Capture the cell that displays the provided text and extract its [X, Y] central coordinate. 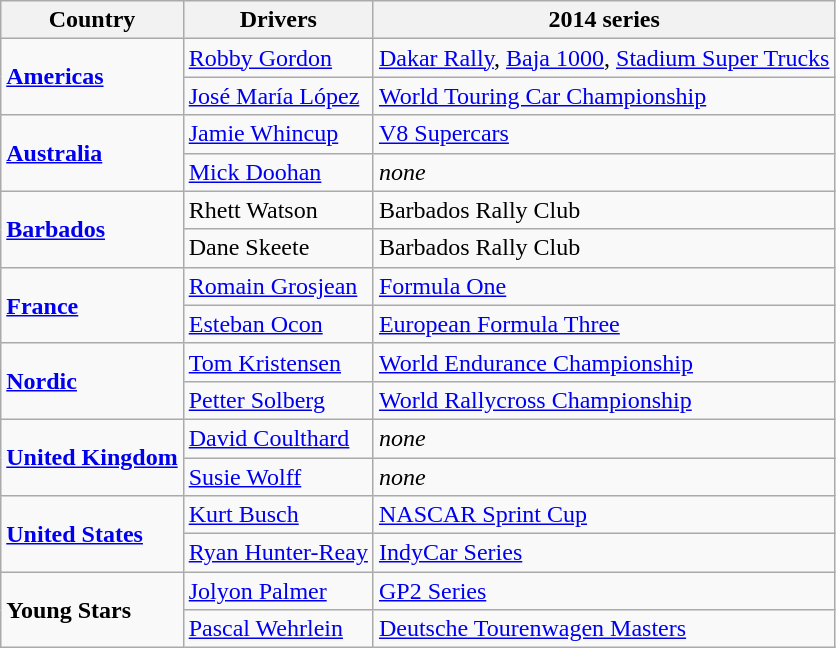
Jolyon Palmer [278, 591]
Tom Kristensen [278, 362]
2014 series [604, 20]
Barbados [92, 229]
Susie Wolff [278, 477]
Romain Grosjean [278, 286]
World Rallycross Championship [604, 400]
Ryan Hunter-Reay [278, 553]
David Coulthard [278, 438]
Australia [92, 153]
Jamie Whincup [278, 134]
European Formula Three [604, 324]
GP2 Series [604, 591]
France [92, 305]
IndyCar Series [604, 553]
V8 Supercars [604, 134]
Americas [92, 77]
Robby Gordon [278, 58]
Dane Skeete [278, 248]
Nordic [92, 381]
World Touring Car Championship [604, 96]
NASCAR Sprint Cup [604, 515]
Dakar Rally, Baja 1000, Stadium Super Trucks [604, 58]
Young Stars [92, 610]
Formula One [604, 286]
Rhett Watson [278, 210]
José María López [278, 96]
Deutsche Tourenwagen Masters [604, 629]
World Endurance Championship [604, 362]
United Kingdom [92, 457]
Drivers [278, 20]
Petter Solberg [278, 400]
Country [92, 20]
United States [92, 534]
Esteban Ocon [278, 324]
Pascal Wehrlein [278, 629]
Kurt Busch [278, 515]
Mick Doohan [278, 172]
